Detect which cell encompasses the target text, then output its (x, y) center coordinate. 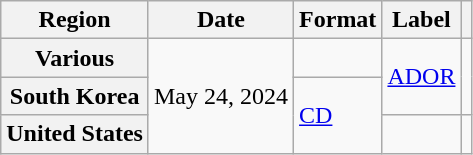
United States (75, 134)
Various (75, 58)
CD (338, 115)
ADOR (422, 77)
Date (220, 20)
May 24, 2024 (220, 96)
Region (75, 20)
South Korea (75, 96)
Format (338, 20)
Label (422, 20)
